Output the (X, Y) coordinate of the center of the cell containing the given text.  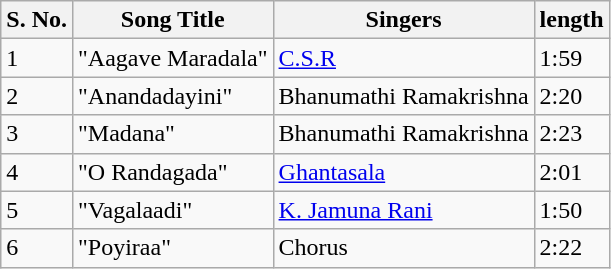
2 (37, 96)
"Vagalaadi" (172, 210)
Song Title (172, 20)
"Aagave Maradala" (172, 58)
6 (37, 248)
length (572, 20)
"O Randagada" (172, 172)
1:59 (572, 58)
2:22 (572, 248)
S. No. (37, 20)
5 (37, 210)
2:23 (572, 134)
2:01 (572, 172)
1:50 (572, 210)
"Anandadayini" (172, 96)
3 (37, 134)
2:20 (572, 96)
"Poyiraa" (172, 248)
Singers (404, 20)
Chorus (404, 248)
1 (37, 58)
4 (37, 172)
K. Jamuna Rani (404, 210)
Ghantasala (404, 172)
"Madana" (172, 134)
C.S.R (404, 58)
